Return the (x, y) coordinate for the center point of the cell that contains the specified text.  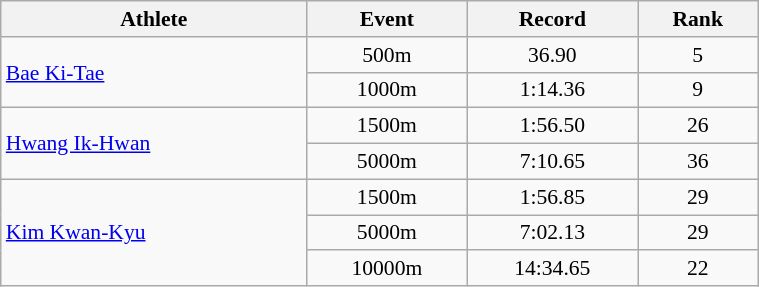
36.90 (552, 55)
9 (698, 90)
7:10.65 (552, 162)
1:14.36 (552, 90)
26 (698, 126)
1000m (387, 90)
Kim Kwan-Kyu (154, 232)
1:56.85 (552, 197)
Event (387, 19)
Hwang Ik-Hwan (154, 144)
5 (698, 55)
Athlete (154, 19)
14:34.65 (552, 269)
22 (698, 269)
Bae Ki-Tae (154, 72)
36 (698, 162)
1:56.50 (552, 126)
500m (387, 55)
10000m (387, 269)
Record (552, 19)
Rank (698, 19)
7:02.13 (552, 233)
